Pinpoint the cell where the given text exists, returning its (x, y) midpoint coordinate. 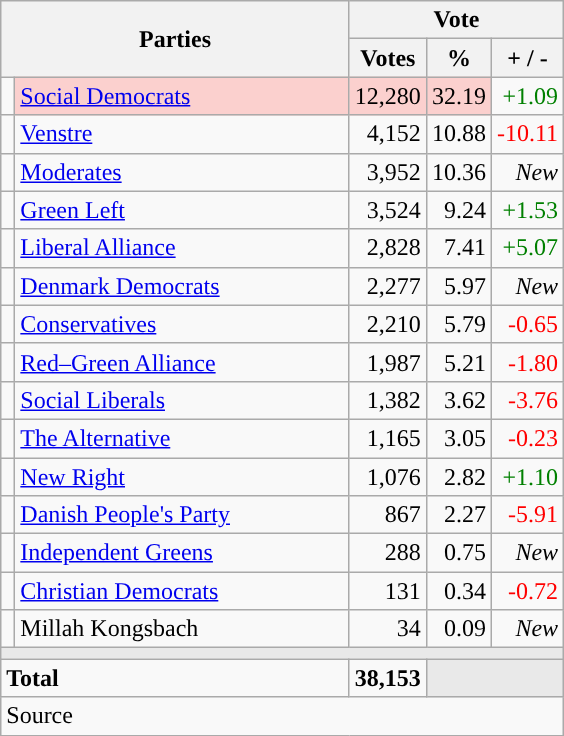
2,828 (388, 248)
12,280 (388, 96)
7.41 (458, 248)
Parties (176, 39)
-1.80 (527, 362)
Source (282, 716)
+1.09 (527, 96)
Vote (456, 20)
-3.76 (527, 400)
New Right (182, 477)
Conservatives (182, 324)
5.21 (458, 362)
10.36 (458, 172)
-0.23 (527, 438)
Millah Kongsbach (182, 629)
1,076 (388, 477)
1,382 (388, 400)
1,165 (388, 438)
2.82 (458, 477)
Independent Greens (182, 553)
10.88 (458, 134)
Total (176, 678)
The Alternative (182, 438)
5.97 (458, 286)
5.79 (458, 324)
% (458, 58)
288 (388, 553)
1,987 (388, 362)
-5.91 (527, 515)
0.09 (458, 629)
Red–Green Alliance (182, 362)
Liberal Alliance (182, 248)
867 (388, 515)
+1.53 (527, 210)
+ / - (527, 58)
Venstre (182, 134)
131 (388, 591)
3.05 (458, 438)
3,952 (388, 172)
-0.65 (527, 324)
2,277 (388, 286)
Denmark Democrats (182, 286)
2,210 (388, 324)
32.19 (458, 96)
38,153 (388, 678)
Christian Democrats (182, 591)
3,524 (388, 210)
4,152 (388, 134)
0.75 (458, 553)
+5.07 (527, 248)
Social Liberals (182, 400)
Social Democrats (182, 96)
Moderates (182, 172)
Danish People's Party (182, 515)
9.24 (458, 210)
0.34 (458, 591)
+1.10 (527, 477)
-10.11 (527, 134)
34 (388, 629)
Green Left (182, 210)
2.27 (458, 515)
3.62 (458, 400)
-0.72 (527, 591)
Votes (388, 58)
